Find where the given text appears and provide that cell's center as [x, y] coordinate. 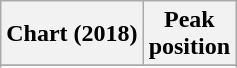
Peak position [189, 34]
Chart (2018) [72, 34]
